For the text-containing cell, return its midpoint in (x, y) coordinate format. 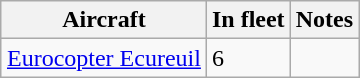
6 (248, 58)
Notes (324, 20)
In fleet (248, 20)
Aircraft (104, 20)
Eurocopter Ecureuil (104, 58)
